Capture the cell that displays the provided text and extract its [x, y] central coordinate. 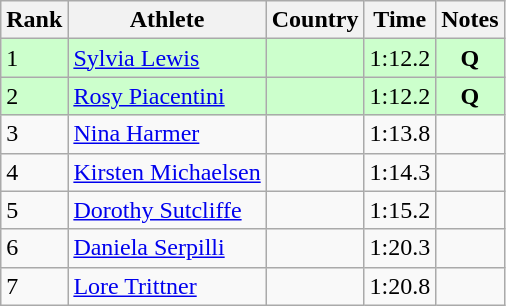
Daniela Serpilli [167, 248]
1:15.2 [400, 210]
7 [34, 286]
3 [34, 134]
1:13.8 [400, 134]
Country [315, 20]
Kirsten Michaelsen [167, 172]
Athlete [167, 20]
1:20.3 [400, 248]
4 [34, 172]
1:20.8 [400, 286]
Dorothy Sutcliffe [167, 210]
6 [34, 248]
Lore Trittner [167, 286]
Sylvia Lewis [167, 58]
1:14.3 [400, 172]
Rosy Piacentini [167, 96]
2 [34, 96]
1 [34, 58]
5 [34, 210]
Nina Harmer [167, 134]
Time [400, 20]
Rank [34, 20]
Notes [470, 20]
